Return the [X, Y] coordinate for the center point of the cell that contains the specified text.  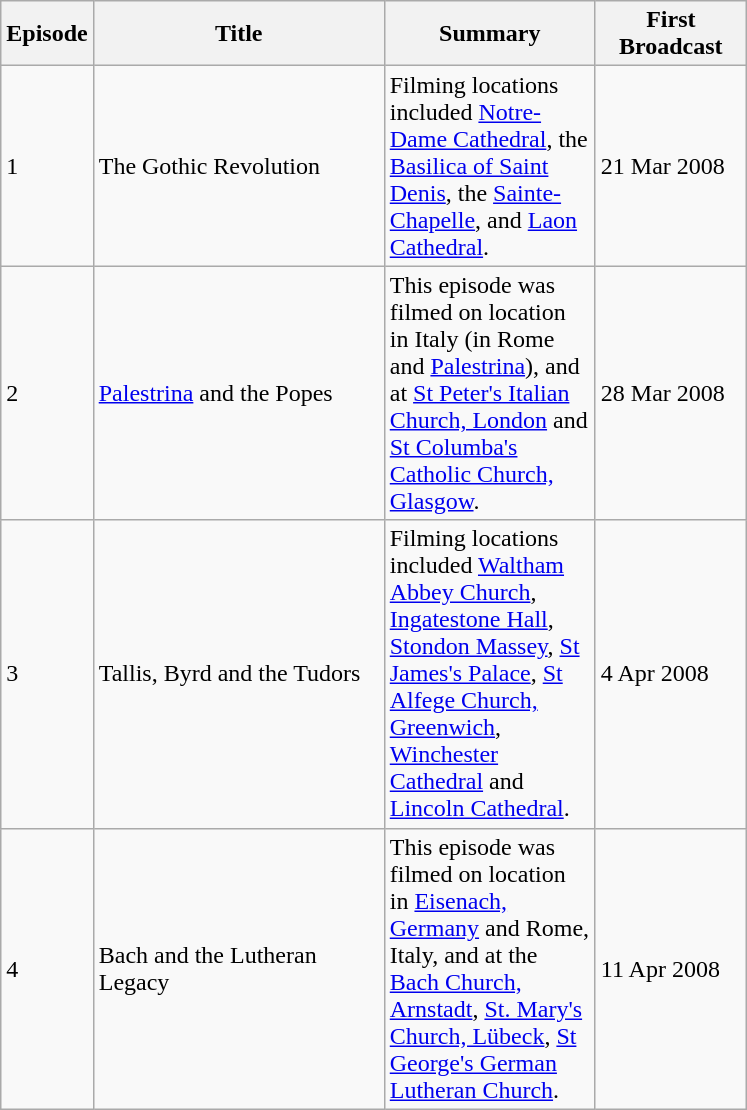
11 Apr 2008 [670, 968]
2 [47, 393]
The Gothic Revolution [238, 166]
21 Mar 2008 [670, 166]
Episode [47, 34]
First Broadcast [670, 34]
Palestrina and the Popes [238, 393]
4 [47, 968]
Filming locations included Notre-Dame Cathedral, the Basilica of Saint Denis, the Sainte-Chapelle, and Laon Cathedral. [490, 166]
1 [47, 166]
Tallis, Byrd and the Tudors [238, 674]
Summary [490, 34]
Bach and the Lutheran Legacy [238, 968]
3 [47, 674]
28 Mar 2008 [670, 393]
Title [238, 34]
4 Apr 2008 [670, 674]
